For the text-containing cell, return its midpoint in [X, Y] coordinate format. 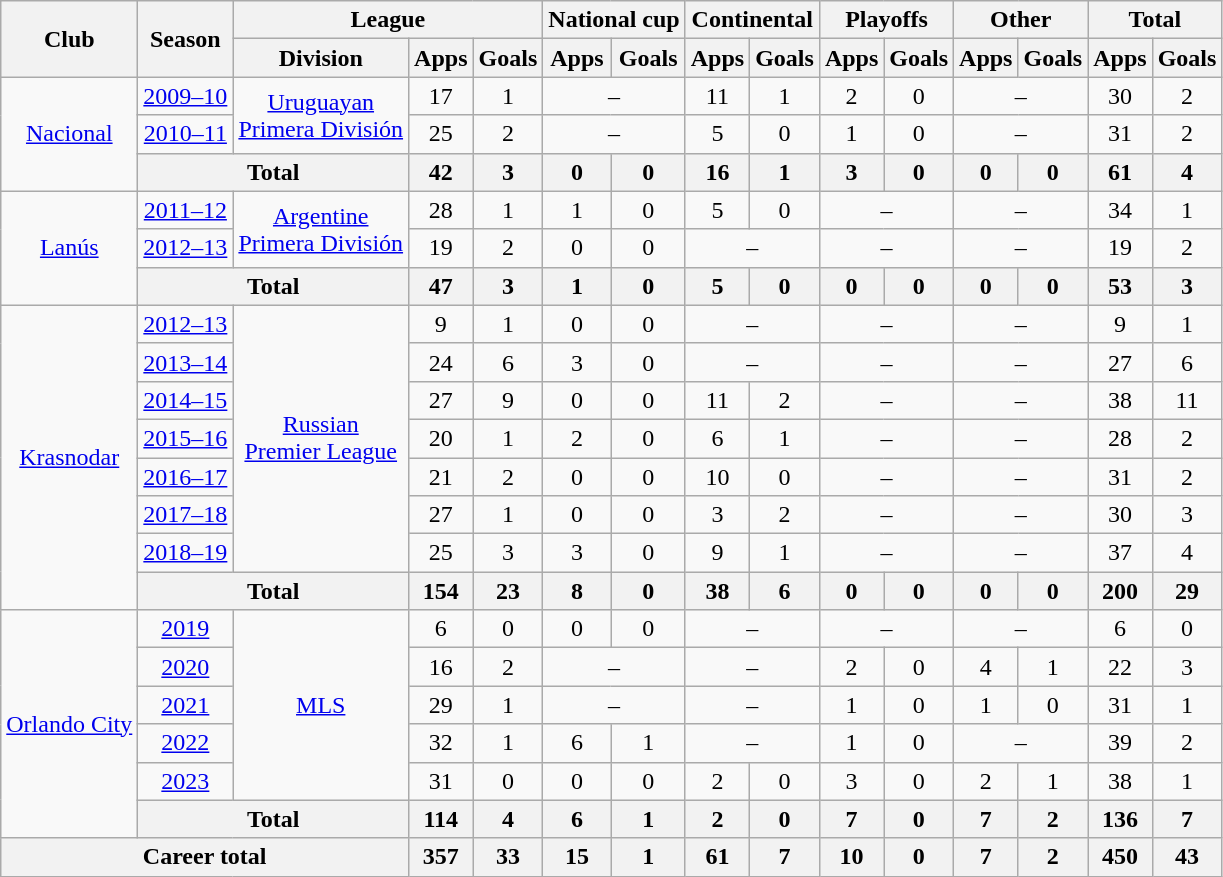
15 [577, 857]
34 [1120, 210]
Other [1021, 20]
2021 [186, 705]
2016–17 [186, 477]
Playoffs [886, 20]
43 [1187, 857]
Club [70, 39]
Lanús [70, 248]
2010–11 [186, 134]
114 [441, 819]
Nacional [70, 134]
2022 [186, 743]
2013–14 [186, 362]
2023 [186, 781]
20 [441, 438]
200 [1120, 591]
MLS [321, 705]
21 [441, 477]
Season [186, 39]
23 [508, 591]
Continental [752, 20]
2019 [186, 629]
32 [441, 743]
UruguayanPrimera División [321, 115]
Career total [205, 857]
33 [508, 857]
2017–18 [186, 515]
National cup [614, 20]
2011–12 [186, 210]
450 [1120, 857]
RussianPremier League [321, 438]
357 [441, 857]
2009–10 [186, 96]
47 [441, 286]
2014–15 [186, 400]
Division [321, 58]
League [388, 20]
Krasnodar [70, 457]
42 [441, 172]
Orlando City [70, 724]
8 [577, 591]
2018–19 [186, 553]
154 [441, 591]
22 [1120, 667]
39 [1120, 743]
ArgentinePrimera División [321, 229]
17 [441, 96]
37 [1120, 553]
2020 [186, 667]
136 [1120, 819]
24 [441, 362]
2015–16 [186, 438]
53 [1120, 286]
